Scan for the cell matching the given text and deliver its (x, y) coordinate at center. 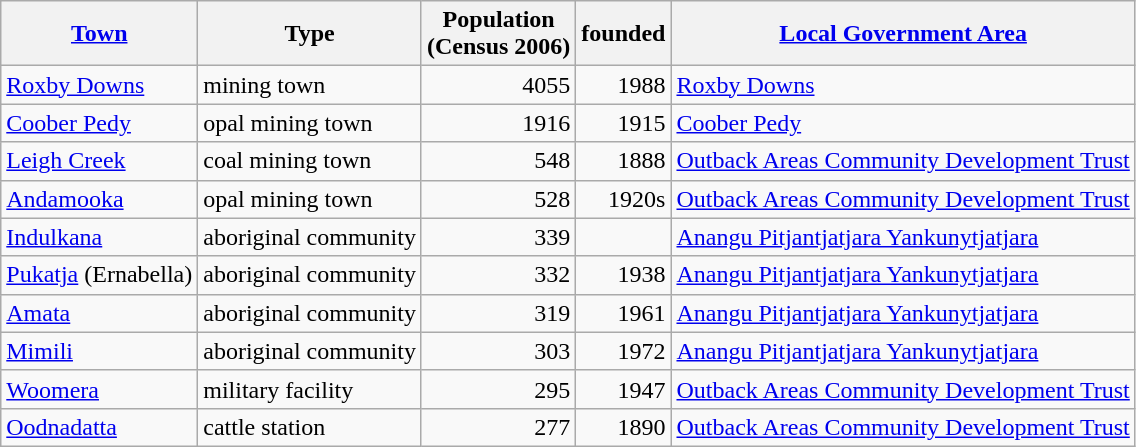
cattle station (310, 427)
1915 (624, 123)
coal mining town (310, 161)
Pukatja (Ernabella) (100, 275)
Amata (100, 313)
1938 (624, 275)
339 (498, 237)
1947 (624, 389)
Woomera (100, 389)
1890 (624, 427)
Indulkana (100, 237)
Oodnadatta (100, 427)
Local Government Area (903, 34)
1916 (498, 123)
Mimili (100, 351)
1972 (624, 351)
1988 (624, 85)
Type (310, 34)
Leigh Creek (100, 161)
4055 (498, 85)
mining town (310, 85)
319 (498, 313)
528 (498, 199)
Andamooka (100, 199)
332 (498, 275)
548 (498, 161)
Town (100, 34)
1961 (624, 313)
founded (624, 34)
1888 (624, 161)
277 (498, 427)
military facility (310, 389)
Population(Census 2006) (498, 34)
1920s (624, 199)
303 (498, 351)
295 (498, 389)
